Locate the cell with the specified text and output its [x, y] center coordinate. 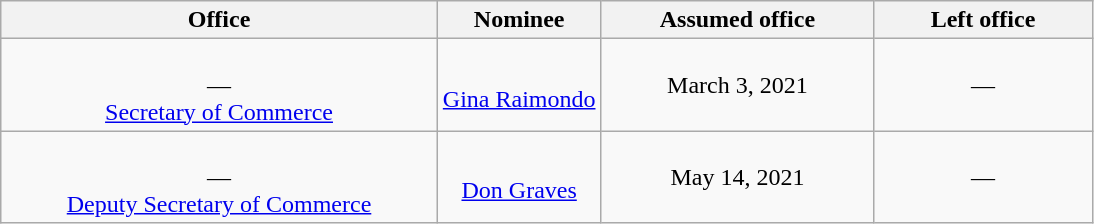
Don Graves [519, 177]
Nominee [519, 20]
March 3, 2021 [738, 85]
Gina Raimondo [519, 85]
May 14, 2021 [738, 177]
Assumed office [738, 20]
—Deputy Secretary of Commerce [220, 177]
Left office [983, 20]
Office [220, 20]
—Secretary of Commerce [220, 85]
